For the text-containing cell, return its midpoint in (X, Y) coordinate format. 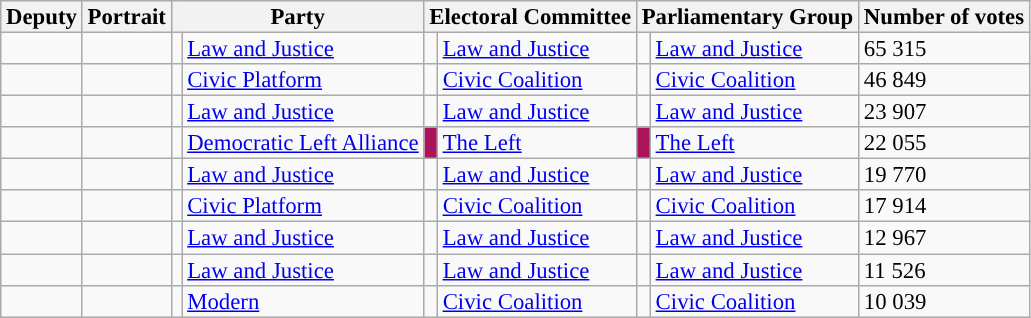
Deputy (42, 17)
Party (298, 17)
23 907 (944, 112)
65 315 (944, 49)
11 526 (944, 270)
Portrait (126, 17)
Democratic Left Alliance (303, 143)
10 039 (944, 301)
22 055 (944, 143)
Parliamentary Group (747, 17)
19 770 (944, 175)
Number of votes (944, 17)
17 914 (944, 206)
46 849 (944, 80)
12 967 (944, 238)
Modern (303, 301)
Electoral Committee (530, 17)
